Identify which cell holds the provided text, then report its (x, y) central coordinate. 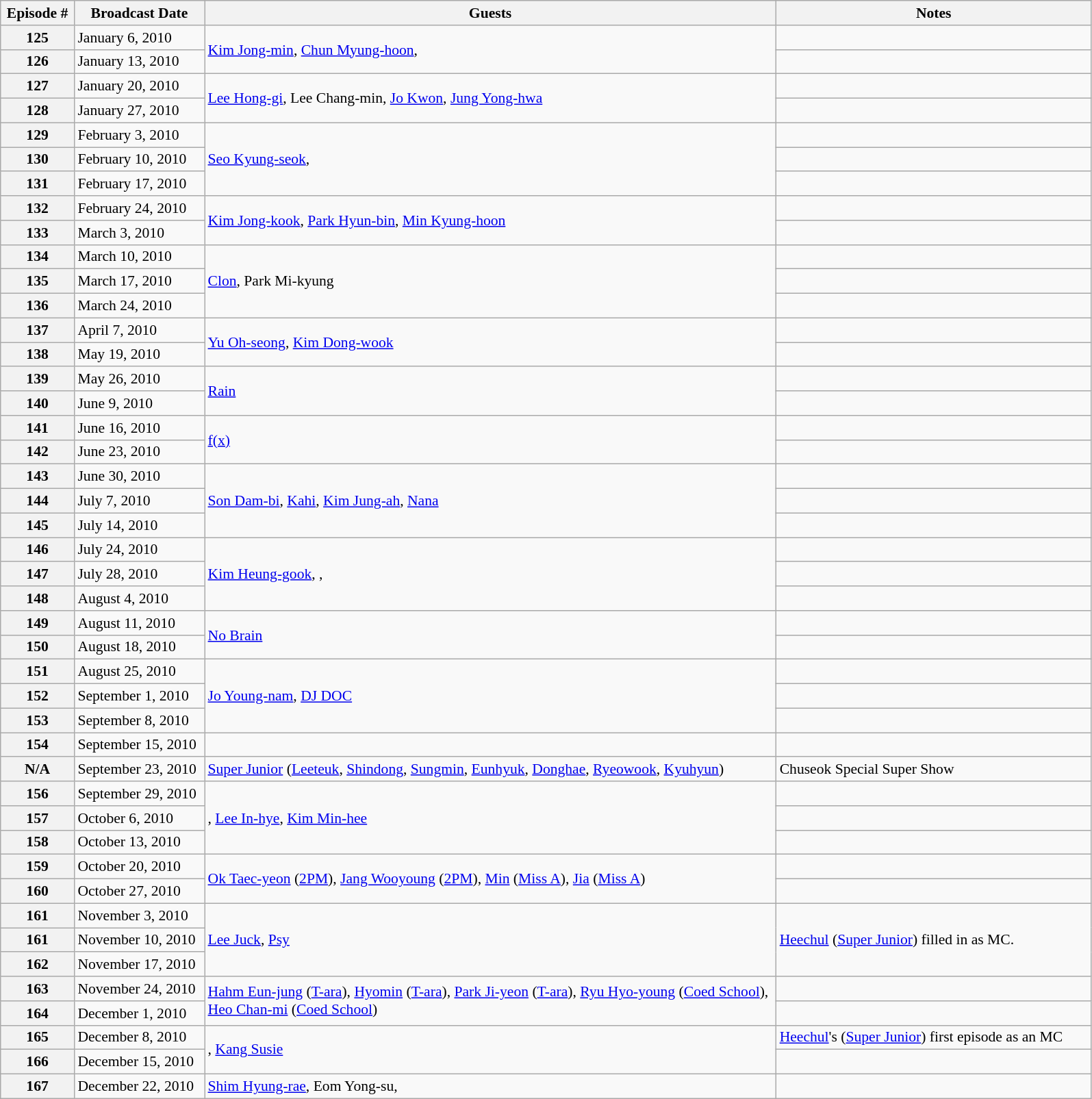
137 (38, 330)
142 (38, 452)
September 15, 2010 (139, 745)
132 (38, 208)
139 (38, 379)
167 (38, 1087)
October 13, 2010 (139, 842)
Notes (934, 13)
Yu Oh-seong, Kim Dong-wook (490, 342)
159 (38, 867)
Heechul's (Super Junior) first episode as an MC (934, 1037)
144 (38, 501)
140 (38, 403)
November 24, 2010 (139, 989)
April 7, 2010 (139, 330)
June 16, 2010 (139, 428)
September 23, 2010 (139, 770)
August 18, 2010 (139, 647)
December 8, 2010 (139, 1037)
Son Dam-bi, Kahi, Kim Jung-ah, Nana (490, 501)
Kim Heung-gook, , (490, 574)
160 (38, 892)
December 22, 2010 (139, 1087)
Clon, Park Mi-kyung (490, 281)
152 (38, 696)
January 27, 2010 (139, 111)
November 10, 2010 (139, 940)
February 24, 2010 (139, 208)
August 11, 2010 (139, 623)
130 (38, 160)
July 14, 2010 (139, 525)
Seo Kyung-seok, (490, 159)
156 (38, 794)
133 (38, 233)
, Lee In-hye, Kim Min-hee (490, 818)
March 3, 2010 (139, 233)
June 30, 2010 (139, 477)
164 (38, 1013)
July 24, 2010 (139, 550)
June 23, 2010 (139, 452)
December 15, 2010 (139, 1062)
Episode # (38, 13)
March 10, 2010 (139, 257)
N/A (38, 770)
March 24, 2010 (139, 306)
January 13, 2010 (139, 62)
August 4, 2010 (139, 598)
165 (38, 1037)
162 (38, 965)
Broadcast Date (139, 13)
Lee Hong-gi, Lee Chang-min, Jo Kwon, Jung Yong-hwa (490, 99)
Jo Young-nam, DJ DOC (490, 696)
149 (38, 623)
145 (38, 525)
129 (38, 135)
, Kang Susie (490, 1049)
October 27, 2010 (139, 892)
134 (38, 257)
f(x) (490, 440)
Ok Taec-yeon (2PM), Jang Wooyoung (2PM), Min (Miss A), Jia (Miss A) (490, 879)
147 (38, 574)
125 (38, 38)
August 25, 2010 (139, 672)
January 20, 2010 (139, 86)
March 17, 2010 (139, 281)
October 6, 2010 (139, 818)
Heechul (Super Junior) filled in as MC. (934, 939)
138 (38, 355)
January 6, 2010 (139, 38)
131 (38, 184)
September 8, 2010 (139, 720)
Rain (490, 392)
Kim Jong-kook, Park Hyun-bin, Min Kyung-hoon (490, 220)
November 17, 2010 (139, 965)
Super Junior (Leeteuk, Shindong, Sungmin, Eunhyuk, Donghae, Ryeowook, Kyuhyun) (490, 770)
146 (38, 550)
October 20, 2010 (139, 867)
Chuseok Special Super Show (934, 770)
128 (38, 111)
May 26, 2010 (139, 379)
July 28, 2010 (139, 574)
June 9, 2010 (139, 403)
150 (38, 647)
141 (38, 428)
February 3, 2010 (139, 135)
163 (38, 989)
December 1, 2010 (139, 1013)
February 17, 2010 (139, 184)
September 1, 2010 (139, 696)
May 19, 2010 (139, 355)
166 (38, 1062)
136 (38, 306)
Shim Hyung-rae, Eom Yong-su, (490, 1087)
153 (38, 720)
126 (38, 62)
February 10, 2010 (139, 160)
November 3, 2010 (139, 915)
Guests (490, 13)
Kim Jong-min, Chun Myung-hoon, (490, 49)
No Brain (490, 635)
148 (38, 598)
143 (38, 477)
158 (38, 842)
September 29, 2010 (139, 794)
157 (38, 818)
127 (38, 86)
151 (38, 672)
154 (38, 745)
Hahm Eun-jung (T-ara), Hyomin (T-ara), Park Ji-yeon (T-ara), Ryu Hyo-young (Coed School), Heo Chan-mi (Coed School) (490, 1001)
July 7, 2010 (139, 501)
Lee Juck, Psy (490, 939)
135 (38, 281)
